Provide the [x, y] coordinate of the cell's center where the given text is located.  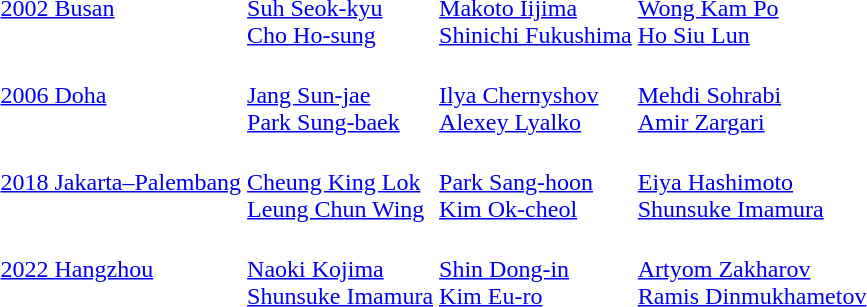
Jang Sun-jaePark Sung-baek [340, 95]
Cheung King LokLeung Chun Wing [340, 182]
Park Sang-hoonKim Ok-cheol [536, 182]
Ilya ChernyshovAlexey Lyalko [536, 95]
